Return the [x, y] coordinate for the center point of the cell that contains the specified text.  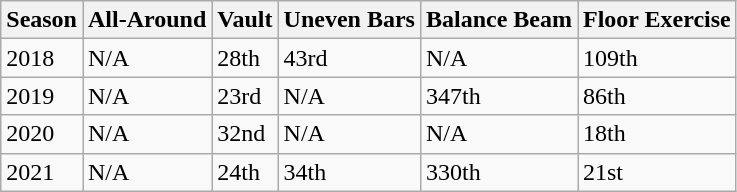
2020 [42, 134]
24th [245, 172]
23rd [245, 96]
21st [658, 172]
109th [658, 58]
43rd [349, 58]
Season [42, 20]
2021 [42, 172]
18th [658, 134]
28th [245, 58]
32nd [245, 134]
2019 [42, 96]
34th [349, 172]
Uneven Bars [349, 20]
86th [658, 96]
330th [498, 172]
347th [498, 96]
Balance Beam [498, 20]
Vault [245, 20]
Floor Exercise [658, 20]
All-Around [146, 20]
2018 [42, 58]
